Detect which cell encompasses the target text, then output its (x, y) center coordinate. 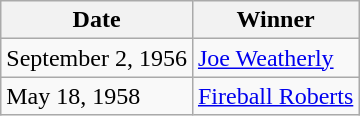
May 18, 1958 (97, 96)
Winner (275, 20)
Joe Weatherly (275, 58)
Fireball Roberts (275, 96)
Date (97, 20)
September 2, 1956 (97, 58)
